Determine the [X, Y] coordinate at the center of the cell enclosing the given text.  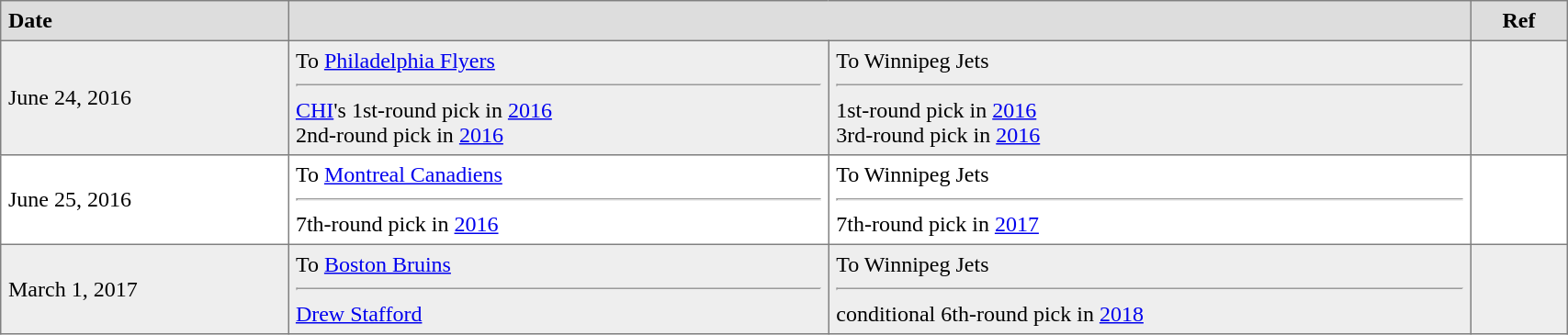
To Montreal Canadiens7th-round pick in 2016 [558, 200]
March 1, 2017 [145, 289]
To Winnipeg Jets1st-round pick in 20163rd-round pick in 2016 [1150, 97]
June 24, 2016 [145, 97]
To Boston BruinsDrew Stafford [558, 289]
June 25, 2016 [145, 200]
To Winnipeg Jetsconditional 6th-round pick in 2018 [1150, 289]
To Philadelphia FlyersCHI's 1st-round pick in 20162nd-round pick in 2016 [558, 97]
To Winnipeg Jets7th-round pick in 2017 [1150, 200]
Ref [1519, 21]
Date [145, 21]
